Scan for the cell matching the given text and deliver its (x, y) coordinate at center. 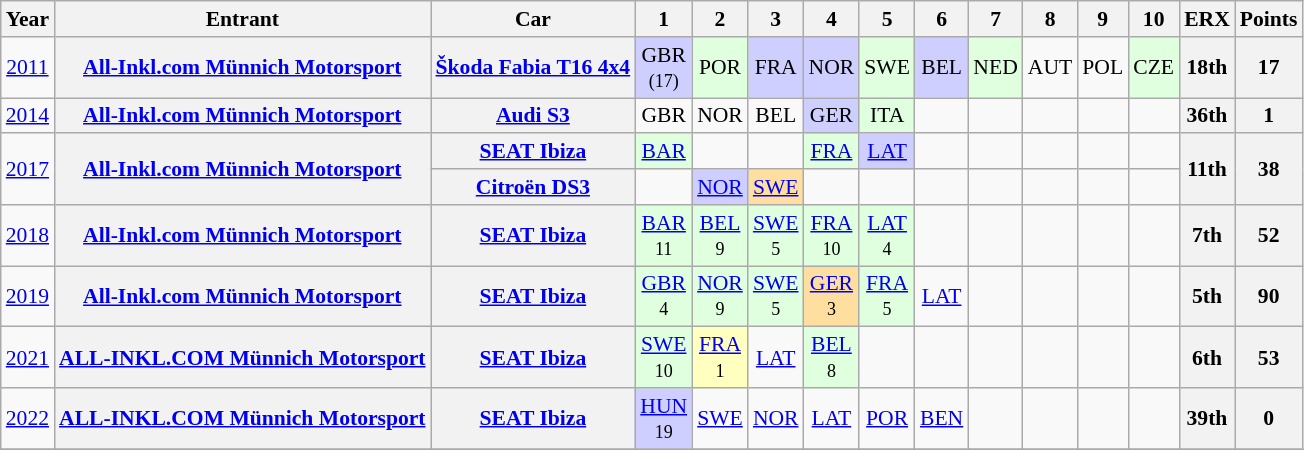
Year (28, 19)
18th (1207, 68)
7 (995, 19)
9 (1102, 19)
GER (832, 116)
BAR11 (664, 236)
LAT4 (887, 236)
2017 (28, 170)
HUN19 (664, 418)
38 (1269, 170)
6 (942, 19)
GBR4 (664, 296)
BAR (664, 152)
ERX (1207, 19)
0 (1269, 418)
10 (1154, 19)
BEN (942, 418)
CZE (1154, 68)
BEL8 (832, 358)
GBR(17) (664, 68)
FRA5 (887, 296)
7th (1207, 236)
8 (1050, 19)
2 (720, 19)
FRA1 (720, 358)
Audi S3 (534, 116)
5th (1207, 296)
2014 (28, 116)
BEL9 (720, 236)
2011 (28, 68)
90 (1269, 296)
ITA (887, 116)
53 (1269, 358)
Škoda Fabia T16 4x4 (534, 68)
GBR (664, 116)
5 (887, 19)
2022 (28, 418)
NOR9 (720, 296)
SWE10 (664, 358)
3 (776, 19)
39th (1207, 418)
FRA10 (832, 236)
Car (534, 19)
POL (1102, 68)
17 (1269, 68)
NED (995, 68)
2019 (28, 296)
Citroën DS3 (534, 187)
52 (1269, 236)
2021 (28, 358)
4 (832, 19)
Entrant (242, 19)
GER3 (832, 296)
36th (1207, 116)
AUT (1050, 68)
2018 (28, 236)
11th (1207, 170)
Points (1269, 19)
6th (1207, 358)
